Output the (X, Y) coordinate of the center of the cell containing the given text.  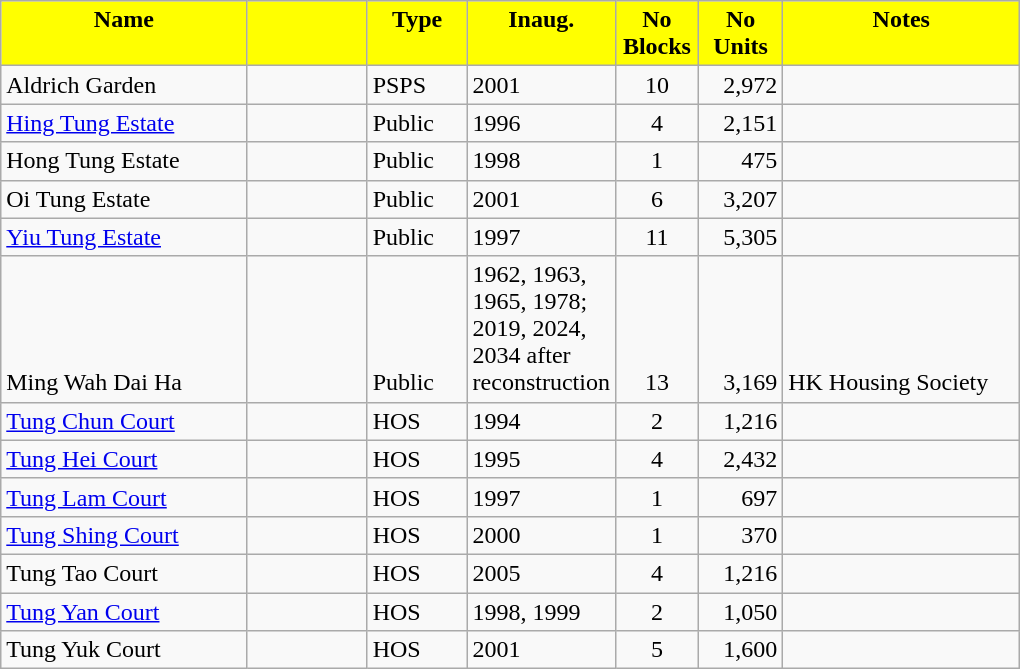
1994 (541, 421)
No Blocks (656, 34)
5,305 (740, 237)
2005 (541, 573)
13 (656, 329)
Yiu Tung Estate (124, 237)
Tung Chun Court (124, 421)
1998, 1999 (541, 611)
1995 (541, 459)
3,207 (740, 199)
Aldrich Garden (124, 85)
2000 (541, 535)
10 (656, 85)
Ming Wah Dai Ha (124, 329)
1962, 1963, 1965, 1978; 2019, 2024, 2034 after reconstruction (541, 329)
Tung Lam Court (124, 497)
Name (124, 34)
Tung Hei Court (124, 459)
No Units (740, 34)
2,432 (740, 459)
2,972 (740, 85)
Tung Yan Court (124, 611)
5 (656, 650)
6 (656, 199)
Type (417, 34)
370 (740, 535)
Hing Tung Estate (124, 123)
1998 (541, 161)
Tung Yuk Court (124, 650)
Tung Tao Court (124, 573)
697 (740, 497)
HK Housing Society (902, 329)
11 (656, 237)
1,050 (740, 611)
Hong Tung Estate (124, 161)
Oi Tung Estate (124, 199)
3,169 (740, 329)
1996 (541, 123)
Tung Shing Court (124, 535)
2,151 (740, 123)
Inaug. (541, 34)
1,600 (740, 650)
PSPS (417, 85)
475 (740, 161)
Notes (902, 34)
